Search for the cell housing the specified text and yield its [X, Y] center coordinate. 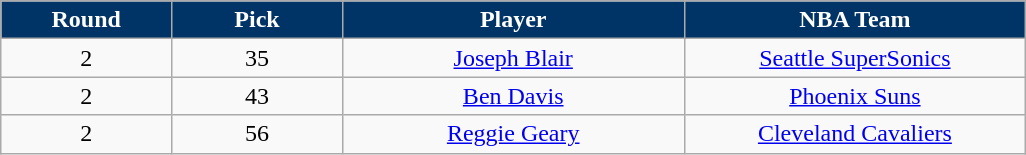
Joseph Blair [513, 58]
Seattle SuperSonics [855, 58]
56 [258, 134]
Ben Davis [513, 96]
Pick [258, 20]
Phoenix Suns [855, 96]
Reggie Geary [513, 134]
Cleveland Cavaliers [855, 134]
Round [86, 20]
35 [258, 58]
43 [258, 96]
Player [513, 20]
NBA Team [855, 20]
